Pinpoint the cell where the given text exists, returning its (X, Y) midpoint coordinate. 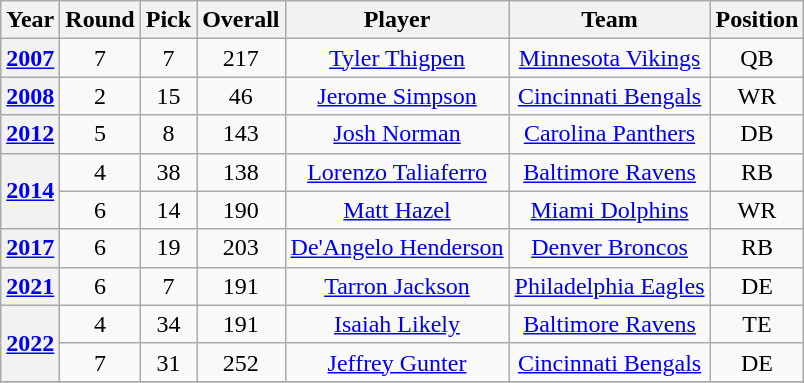
Pick (168, 20)
2 (100, 96)
2008 (30, 96)
2022 (30, 343)
5 (100, 134)
DB (757, 134)
Jeffrey Gunter (397, 362)
Year (30, 20)
31 (168, 362)
217 (241, 58)
Overall (241, 20)
203 (241, 248)
Jerome Simpson (397, 96)
Player (397, 20)
De'Angelo Henderson (397, 248)
14 (168, 210)
34 (168, 324)
Round (100, 20)
38 (168, 172)
Denver Broncos (610, 248)
2021 (30, 286)
Josh Norman (397, 134)
Miami Dolphins (610, 210)
143 (241, 134)
Lorenzo Taliaferro (397, 172)
2007 (30, 58)
Team (610, 20)
252 (241, 362)
Philadelphia Eagles (610, 286)
Carolina Panthers (610, 134)
Matt Hazel (397, 210)
Minnesota Vikings (610, 58)
QB (757, 58)
15 (168, 96)
Tarron Jackson (397, 286)
TE (757, 324)
2014 (30, 191)
8 (168, 134)
190 (241, 210)
Position (757, 20)
2012 (30, 134)
Tyler Thigpen (397, 58)
138 (241, 172)
46 (241, 96)
19 (168, 248)
Isaiah Likely (397, 324)
2017 (30, 248)
